Find where the given text appears and provide that cell's center as [X, Y] coordinate. 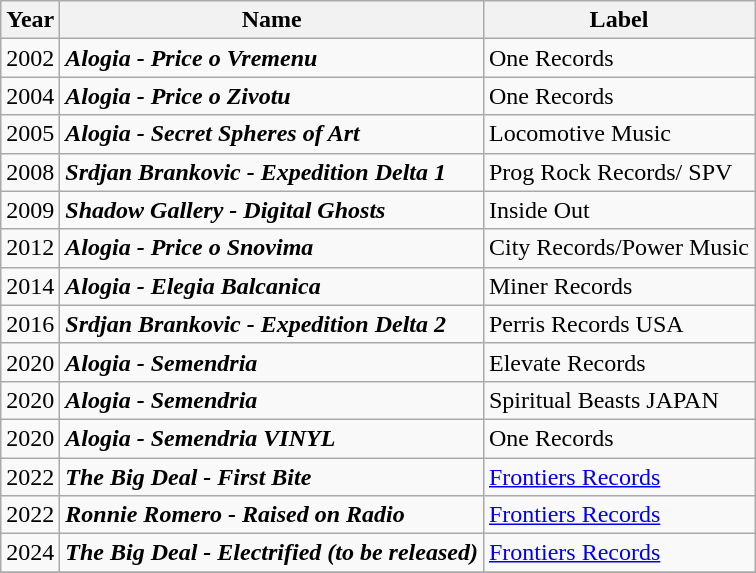
Spiritual Beasts JAPAN [618, 400]
2024 [30, 553]
The Big Deal - First Bite [272, 477]
2014 [30, 286]
2016 [30, 324]
Elevate Records [618, 362]
Srdjan Brankovic - Expedition Delta 1 [272, 172]
Alogia - Price o Snovima [272, 248]
2009 [30, 210]
2005 [30, 134]
Label [618, 20]
Alogia - Semendria VINYL [272, 438]
Alogia - Elegia Balcanica [272, 286]
Name [272, 20]
2012 [30, 248]
Perris Records USA [618, 324]
2008 [30, 172]
Shadow Gallery - Digital Ghosts [272, 210]
Year [30, 20]
2004 [30, 96]
Locomotive Music [618, 134]
City Records/Power Music [618, 248]
Alogia - Secret Spheres of Art [272, 134]
Ronnie Romero - Raised on Radio [272, 515]
2002 [30, 58]
The Big Deal - Electrified (to be released) [272, 553]
Inside Out [618, 210]
Alogia - Price o Vremenu [272, 58]
Prog Rock Records/ SPV [618, 172]
Alogia - Price o Zivotu [272, 96]
Miner Records [618, 286]
Srdjan Brankovic - Expedition Delta 2 [272, 324]
